Identify which cell holds the provided text, then report its [X, Y] central coordinate. 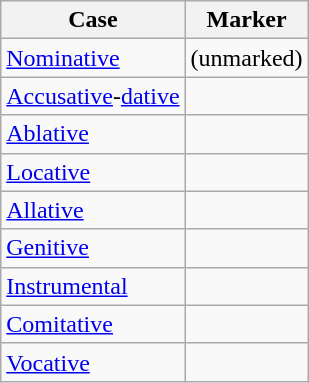
Allative [93, 210]
Case [93, 20]
Locative [93, 172]
Marker [246, 20]
Nominative [93, 58]
Ablative [93, 134]
Genitive [93, 248]
Comitative [93, 324]
Vocative [93, 362]
(unmarked) [246, 58]
Instrumental [93, 286]
Accusative-dative [93, 96]
